Return the [X, Y] coordinate for the center point of the cell that contains the specified text.  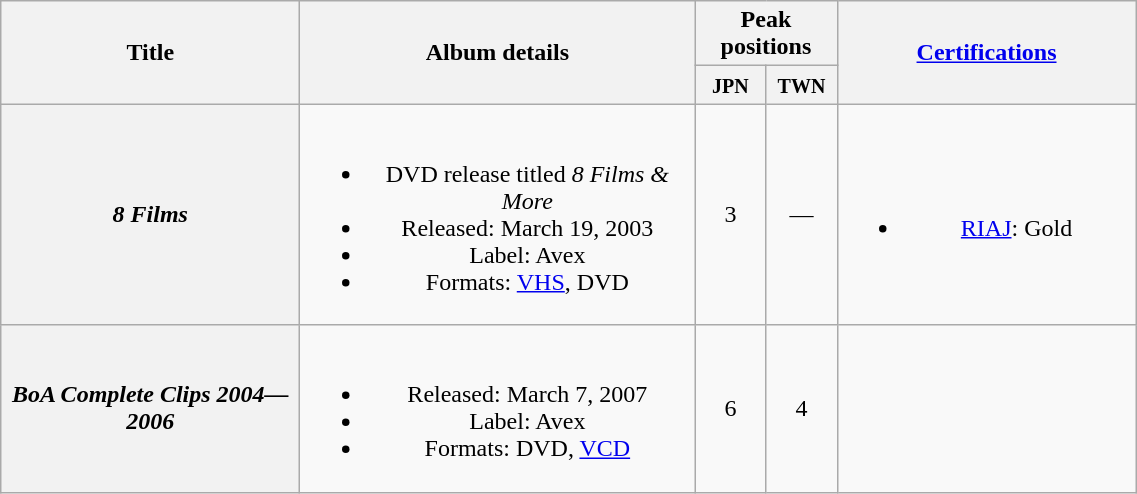
DVD release titled 8 Films & MoreReleased: March 19, 2003 Label: AvexFormats: VHS, DVD [498, 214]
Peak positions [766, 34]
BoA Complete Clips 2004—2006 [150, 408]
Certifications [986, 52]
JPN [730, 85]
Released: March 7, 2007 Label: AvexFormats: DVD, VCD [498, 408]
8 Films [150, 214]
Album details [498, 52]
3 [730, 214]
6 [730, 408]
— [802, 214]
TWN [802, 85]
4 [802, 408]
Title [150, 52]
RIAJ: Gold [986, 214]
